Determine the [X, Y] coordinate at the center of the cell enclosing the given text.  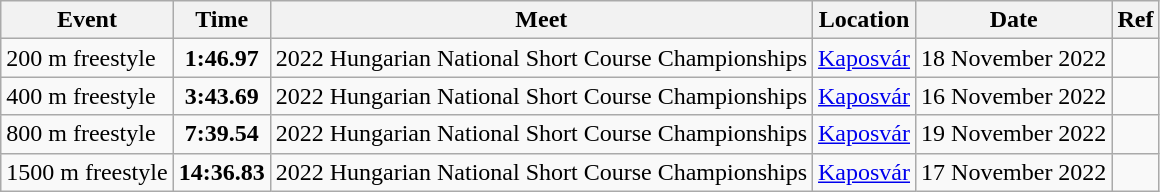
7:39.54 [222, 134]
14:36.83 [222, 172]
400 m freestyle [87, 96]
Ref [1136, 20]
Date [1014, 20]
19 November 2022 [1014, 134]
800 m freestyle [87, 134]
Meet [541, 20]
18 November 2022 [1014, 58]
Event [87, 20]
17 November 2022 [1014, 172]
200 m freestyle [87, 58]
Location [864, 20]
3:43.69 [222, 96]
Time [222, 20]
16 November 2022 [1014, 96]
1500 m freestyle [87, 172]
1:46.97 [222, 58]
